Find where the given text appears and provide that cell's center as [x, y] coordinate. 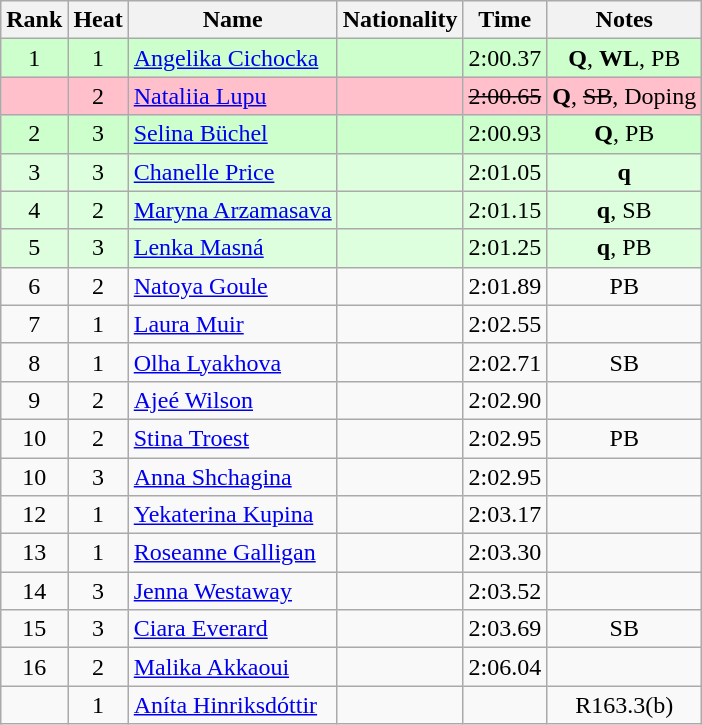
Ciara Everard [232, 629]
Q, WL, PB [624, 58]
Laura Muir [232, 324]
8 [34, 362]
Q, SB, Doping [624, 96]
2:03.52 [505, 591]
q, PB [624, 248]
6 [34, 286]
q, SB [624, 210]
2:01.89 [505, 286]
Selina Büchel [232, 134]
Roseanne Galligan [232, 553]
Maryna Arzamasava [232, 210]
Angelika Cichocka [232, 58]
Name [232, 20]
2:02.90 [505, 400]
Heat [98, 20]
Nationality [400, 20]
2:06.04 [505, 667]
15 [34, 629]
5 [34, 248]
2:01.05 [505, 172]
Rank [34, 20]
Notes [624, 20]
4 [34, 210]
2:00.37 [505, 58]
16 [34, 667]
Malika Akkaoui [232, 667]
2:02.55 [505, 324]
2:00.65 [505, 96]
2:01.15 [505, 210]
9 [34, 400]
2:00.93 [505, 134]
Nataliia Lupu [232, 96]
Anna Shchagina [232, 477]
12 [34, 515]
2:01.25 [505, 248]
Q, PB [624, 134]
Lenka Masná [232, 248]
Olha Lyakhova [232, 362]
Natoya Goule [232, 286]
2:02.71 [505, 362]
2:03.17 [505, 515]
14 [34, 591]
Yekaterina Kupina [232, 515]
Stina Troest [232, 438]
Ajeé Wilson [232, 400]
q [624, 172]
Time [505, 20]
13 [34, 553]
Aníta Hinriksdóttir [232, 705]
Jenna Westaway [232, 591]
7 [34, 324]
R163.3(b) [624, 705]
2:03.30 [505, 553]
2:03.69 [505, 629]
Chanelle Price [232, 172]
